Return (x, y) of the center of cell containing provided text 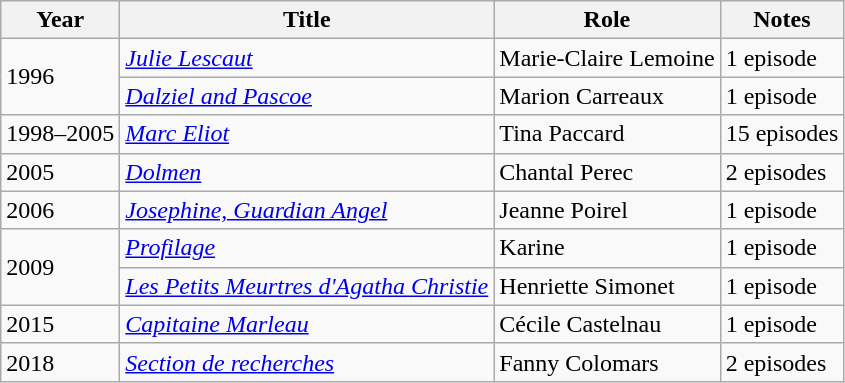
Dalziel and Pascoe (307, 96)
Role (607, 20)
2015 (60, 324)
Tina Paccard (607, 134)
Capitaine Marleau (307, 324)
Title (307, 20)
2018 (60, 362)
1996 (60, 77)
Josephine, Guardian Angel (307, 210)
Marie-Claire Lemoine (607, 58)
Fanny Colomars (607, 362)
Julie Lescaut (307, 58)
Notes (782, 20)
Henriette Simonet (607, 286)
Profilage (307, 248)
Les Petits Meurtres d'Agatha Christie (307, 286)
15 episodes (782, 134)
Chantal Perec (607, 172)
Cécile Castelnau (607, 324)
1998–2005 (60, 134)
2006 (60, 210)
Section de recherches (307, 362)
Marion Carreaux (607, 96)
Jeanne Poirel (607, 210)
Dolmen (307, 172)
Year (60, 20)
2009 (60, 267)
Karine (607, 248)
Marc Eliot (307, 134)
2005 (60, 172)
